Find where the given text appears and provide that cell's center as [x, y] coordinate. 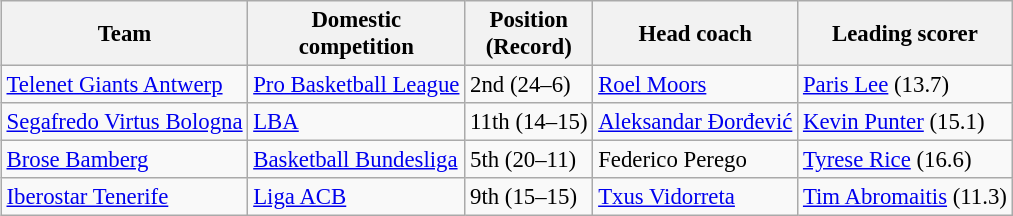
Domestic competition [356, 34]
Pro Basketball League [356, 84]
Txus Vidorreta [696, 197]
Team [124, 34]
Aleksandar Đorđević [696, 122]
Liga ACB [356, 197]
Federico Perego [696, 160]
LBA [356, 122]
Leading scorer [906, 34]
Position (Record) [529, 34]
9th (15–15) [529, 197]
Segafredo Virtus Bologna [124, 122]
5th (20–11) [529, 160]
11th (14–15) [529, 122]
Telenet Giants Antwerp [124, 84]
Tyrese Rice (16.6) [906, 160]
Brose Bamberg [124, 160]
Basketball Bundesliga [356, 160]
Tim Abromaitis (11.3) [906, 197]
Paris Lee (13.7) [906, 84]
Roel Moors [696, 84]
2nd (24–6) [529, 84]
Iberostar Tenerife [124, 197]
Kevin Punter (15.1) [906, 122]
Head coach [696, 34]
